Search for the cell housing the specified text and yield its [x, y] center coordinate. 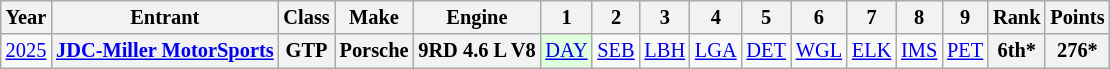
9 [965, 17]
LGA [716, 51]
2025 [26, 51]
Porsche [374, 51]
Points [1077, 17]
2 [616, 17]
WGL [819, 51]
6 [819, 17]
ELK [872, 51]
SEB [616, 51]
Year [26, 17]
PET [965, 51]
Engine [476, 17]
DET [766, 51]
LBH [665, 51]
Class [306, 17]
GTP [306, 51]
1 [566, 17]
Make [374, 17]
3 [665, 17]
4 [716, 17]
JDC-Miller MotorSports [164, 51]
7 [872, 17]
DAY [566, 51]
5 [766, 17]
Entrant [164, 17]
9RD 4.6 L V8 [476, 51]
6th* [1016, 51]
276* [1077, 51]
IMS [919, 51]
Rank [1016, 17]
8 [919, 17]
